Find where the given text appears and provide that cell's center as (X, Y) coordinate. 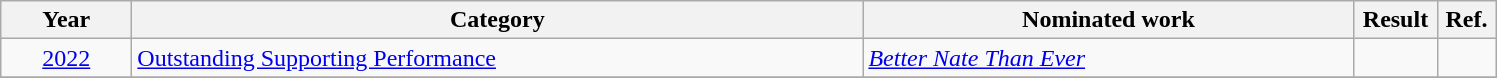
Year (66, 20)
Nominated work (1108, 20)
2022 (66, 58)
Category (498, 20)
Result (1396, 20)
Outstanding Supporting Performance (498, 58)
Better Nate Than Ever (1108, 58)
Ref. (1466, 20)
